Scan for the cell matching the given text and deliver its (X, Y) coordinate at center. 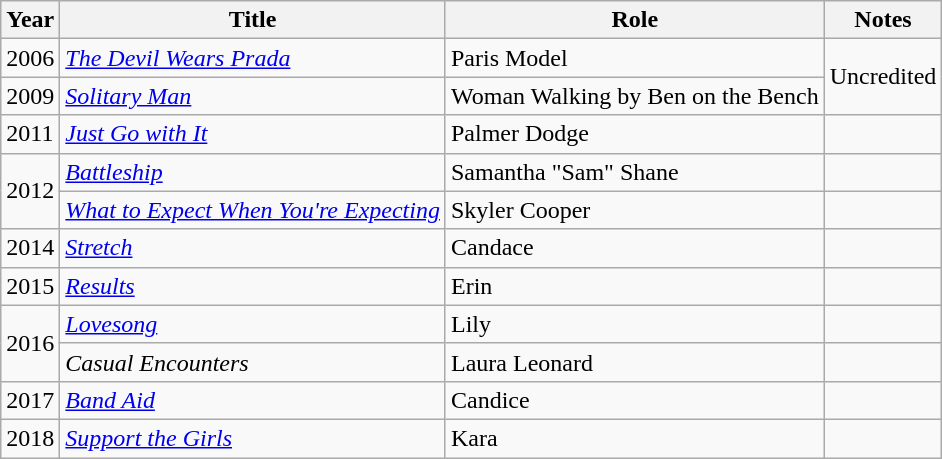
Notes (883, 20)
Band Aid (253, 400)
2018 (30, 438)
Just Go with It (253, 134)
2009 (30, 96)
2014 (30, 248)
Casual Encounters (253, 362)
2017 (30, 400)
Role (634, 20)
Stretch (253, 248)
Solitary Man (253, 96)
Year (30, 20)
Paris Model (634, 58)
Laura Leonard (634, 362)
Erin (634, 286)
Lovesong (253, 324)
2011 (30, 134)
Results (253, 286)
2006 (30, 58)
Skyler Cooper (634, 210)
Lily (634, 324)
2015 (30, 286)
Battleship (253, 172)
The Devil Wears Prada (253, 58)
Candice (634, 400)
Samantha "Sam" Shane (634, 172)
Palmer Dodge (634, 134)
Support the Girls (253, 438)
Title (253, 20)
2012 (30, 191)
Uncredited (883, 77)
Kara (634, 438)
Woman Walking by Ben on the Bench (634, 96)
What to Expect When You're Expecting (253, 210)
Candace (634, 248)
2016 (30, 343)
